Find where the given text appears and provide that cell's center as (x, y) coordinate. 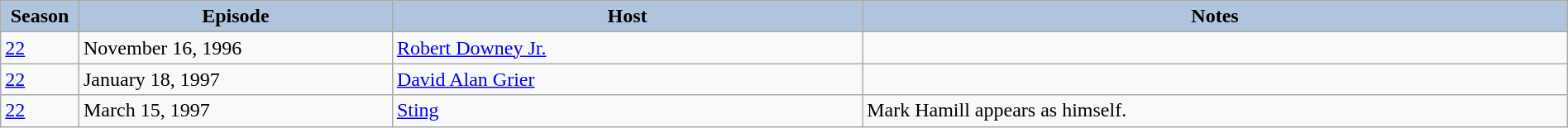
Episode (235, 17)
Notes (1216, 17)
Sting (627, 111)
March 15, 1997 (235, 111)
Robert Downey Jr. (627, 48)
January 18, 1997 (235, 79)
Mark Hamill appears as himself. (1216, 111)
David Alan Grier (627, 79)
Host (627, 17)
Season (40, 17)
November 16, 1996 (235, 48)
